Detect which cell encompasses the target text, then output its (X, Y) center coordinate. 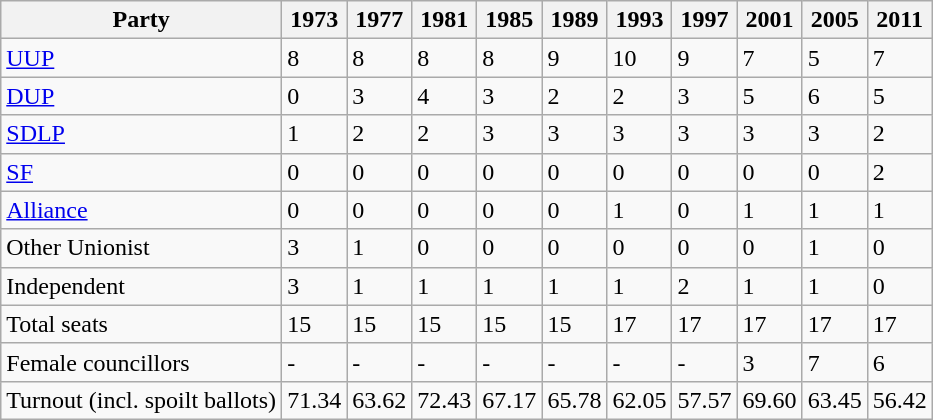
10 (640, 58)
67.17 (510, 400)
Total seats (142, 324)
71.34 (314, 400)
63.45 (834, 400)
Other Unionist (142, 248)
1973 (314, 20)
65.78 (574, 400)
SF (142, 172)
57.57 (704, 400)
Female councillors (142, 362)
1981 (444, 20)
2005 (834, 20)
72.43 (444, 400)
1977 (380, 20)
Turnout (incl. spoilt ballots) (142, 400)
Party (142, 20)
1997 (704, 20)
1993 (640, 20)
56.42 (900, 400)
2011 (900, 20)
1989 (574, 20)
Independent (142, 286)
Alliance (142, 210)
2001 (770, 20)
63.62 (380, 400)
4 (444, 96)
69.60 (770, 400)
1985 (510, 20)
UUP (142, 58)
62.05 (640, 400)
SDLP (142, 134)
DUP (142, 96)
